Identify which cell holds the provided text, then report its [x, y] central coordinate. 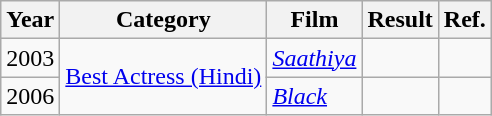
Category [164, 20]
2006 [30, 96]
Saathiya [314, 58]
Best Actress (Hindi) [164, 77]
Year [30, 20]
2003 [30, 58]
Ref. [464, 20]
Black [314, 96]
Result [400, 20]
Film [314, 20]
